Extract the [X, Y] coordinate from the center of the cell holding the provided text.  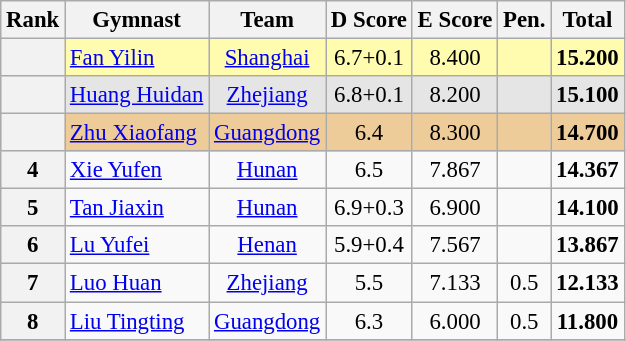
7 [33, 283]
7.567 [454, 245]
Gymnast [137, 20]
11.800 [588, 321]
6 [33, 245]
13.867 [588, 245]
14.700 [588, 133]
6.7+0.1 [370, 58]
8.400 [454, 58]
E Score [454, 20]
7.867 [454, 170]
8.200 [454, 95]
Xie Yufen [137, 170]
6.3 [370, 321]
D Score [370, 20]
Team [268, 20]
8.300 [454, 133]
5.5 [370, 283]
Henan [268, 245]
Fan Yilin [137, 58]
15.100 [588, 95]
Luo Huan [137, 283]
12.133 [588, 283]
6.900 [454, 208]
14.100 [588, 208]
7.133 [454, 283]
Rank [33, 20]
6.000 [454, 321]
5.9+0.4 [370, 245]
Huang Huidan [137, 95]
Total [588, 20]
Liu Tingting [137, 321]
15.200 [588, 58]
8 [33, 321]
Tan Jiaxin [137, 208]
4 [33, 170]
6.9+0.3 [370, 208]
14.367 [588, 170]
6.8+0.1 [370, 95]
5 [33, 208]
Lu Yufei [137, 245]
Zhu Xiaofang [137, 133]
6.4 [370, 133]
Pen. [524, 20]
Shanghai [268, 58]
6.5 [370, 170]
